For the text-containing cell, return its midpoint in [x, y] coordinate format. 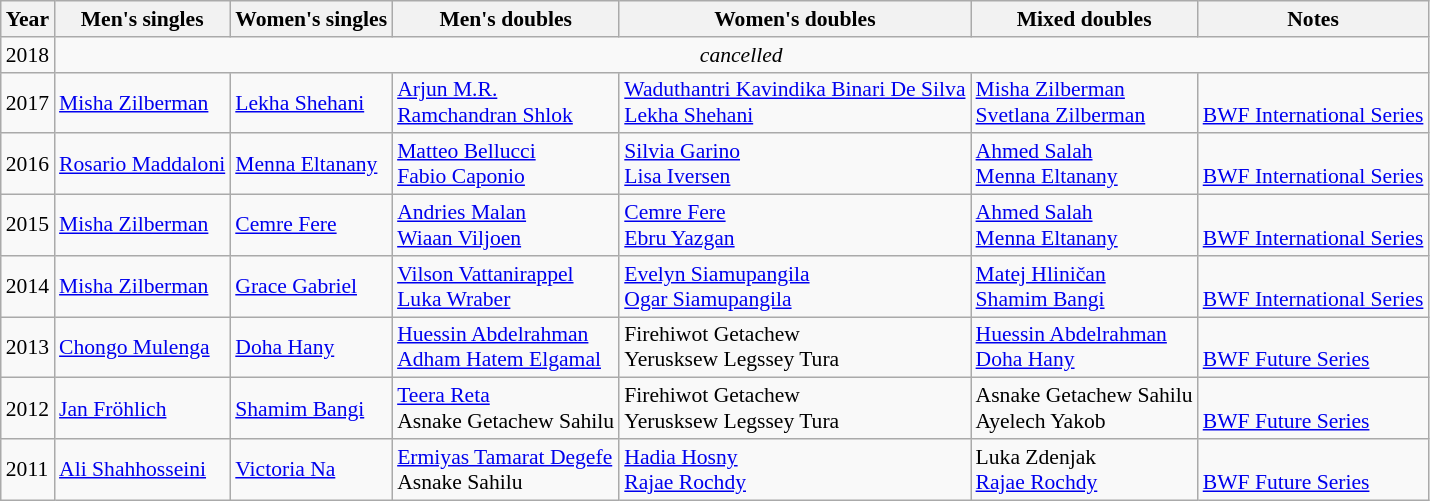
Women's doubles [794, 19]
Misha Zilberman Svetlana Zilberman [1084, 102]
Asnake Getachew SahiluAyelech Yakob [1084, 408]
Victoria Na [311, 470]
Mixed doubles [1084, 19]
Luka Zdenjak Rajae Rochdy [1084, 470]
2011 [28, 470]
Menna Eltanany [311, 164]
Rosario Maddaloni [142, 164]
Men's doubles [506, 19]
2014 [28, 286]
Grace Gabriel [311, 286]
Ali Shahhosseini [142, 470]
Jan Fröhlich [142, 408]
2017 [28, 102]
Notes [1314, 19]
Vilson Vattanirappel Luka Wraber [506, 286]
Silvia Garino Lisa Iversen [794, 164]
Teera Reta Asnake Getachew Sahilu [506, 408]
2012 [28, 408]
Evelyn Siamupangila Ogar Siamupangila [794, 286]
Arjun M.R. Ramchandran Shlok [506, 102]
cancelled [741, 55]
Women's singles [311, 19]
Lekha Shehani [311, 102]
Matej Hliničan Shamim Bangi [1084, 286]
Ermiyas Tamarat Degefe Asnake Sahilu [506, 470]
Cemre Fere [311, 226]
2013 [28, 348]
2018 [28, 55]
Waduthantri Kavindika Binari De Silva Lekha Shehani [794, 102]
Cemre Fere Ebru Yazgan [794, 226]
Doha Hany [311, 348]
2015 [28, 226]
Andries Malan Wiaan Viljoen [506, 226]
Shamim Bangi [311, 408]
Chongo Mulenga [142, 348]
Hadia Hosny Rajae Rochdy [794, 470]
2016 [28, 164]
Year [28, 19]
Huessin Abdelrahman Adham Hatem Elgamal [506, 348]
Matteo Bellucci Fabio Caponio [506, 164]
Huessin Abdelrahman Doha Hany [1084, 348]
Men's singles [142, 19]
